Scan for the cell matching the given text and deliver its (X, Y) coordinate at center. 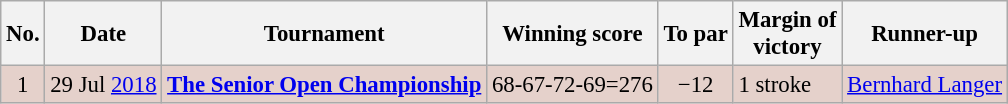
To par (696, 34)
29 Jul 2018 (104, 85)
68-67-72-69=276 (573, 85)
Margin ofvictory (788, 34)
Winning score (573, 34)
Date (104, 34)
1 (23, 85)
Bernhard Langer (925, 85)
−12 (696, 85)
The Senior Open Championship (324, 85)
Tournament (324, 34)
1 stroke (788, 85)
Runner-up (925, 34)
No. (23, 34)
